Scan for the cell matching the given text and deliver its [X, Y] coordinate at center. 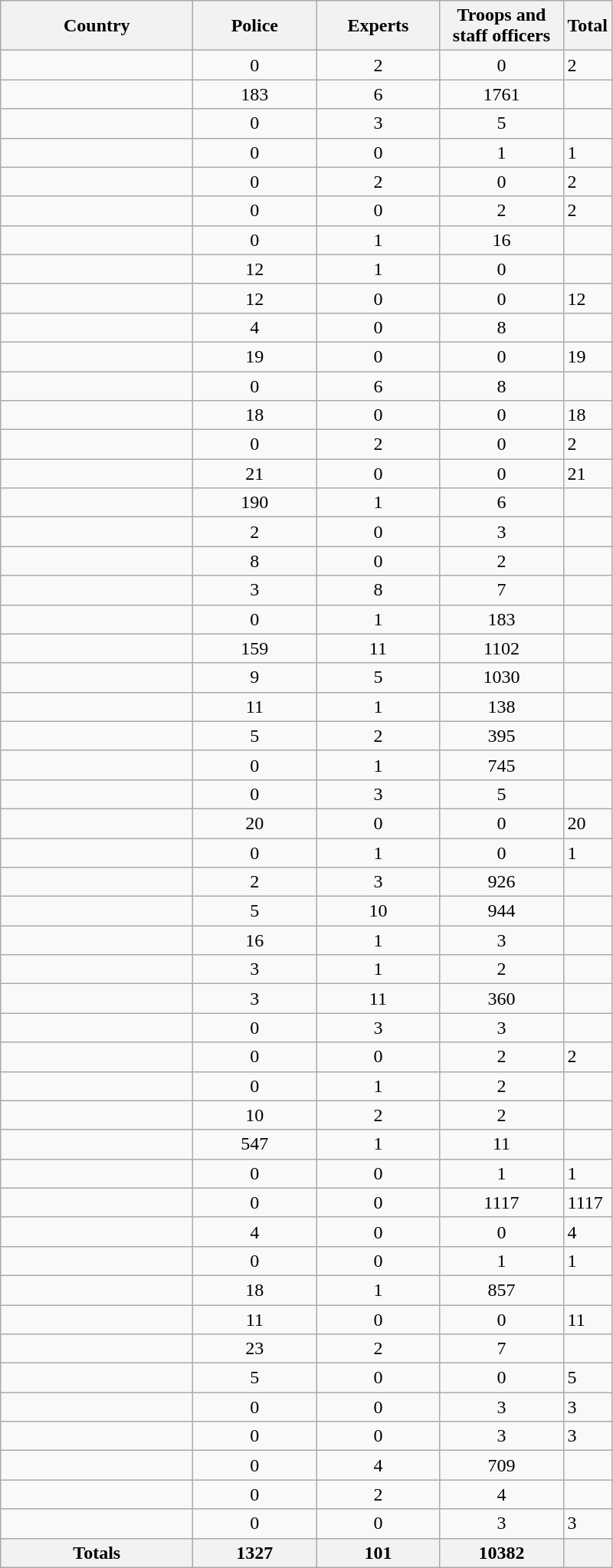
101 [379, 1553]
Experts [379, 26]
1761 [501, 94]
1030 [501, 677]
944 [501, 911]
138 [501, 707]
395 [501, 736]
9 [254, 677]
745 [501, 765]
10382 [501, 1553]
23 [254, 1349]
1327 [254, 1553]
190 [254, 503]
159 [254, 648]
Totals [97, 1553]
Country [97, 26]
Troops and staff officers [501, 26]
857 [501, 1290]
547 [254, 1144]
1102 [501, 648]
360 [501, 999]
Total [588, 26]
926 [501, 882]
709 [501, 1465]
Police [254, 26]
